Return the (X, Y) coordinate for the center point of the cell that contains the specified text.  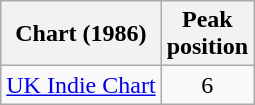
Peakposition (207, 34)
6 (207, 85)
UK Indie Chart (81, 85)
Chart (1986) (81, 34)
